Provide the [X, Y] coordinate of the cell's center where the given text is located.  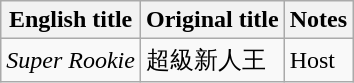
English title [71, 20]
Original title [212, 20]
Host [318, 60]
Super Rookie [71, 60]
超級新人王 [212, 60]
Notes [318, 20]
